Output the [x, y] coordinate of the center of the cell containing the given text.  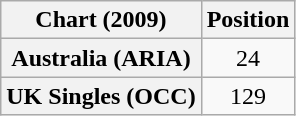
UK Singles (OCC) [101, 96]
Australia (ARIA) [101, 58]
Position [248, 20]
129 [248, 96]
24 [248, 58]
Chart (2009) [101, 20]
